Scan for the cell matching the given text and deliver its (x, y) coordinate at center. 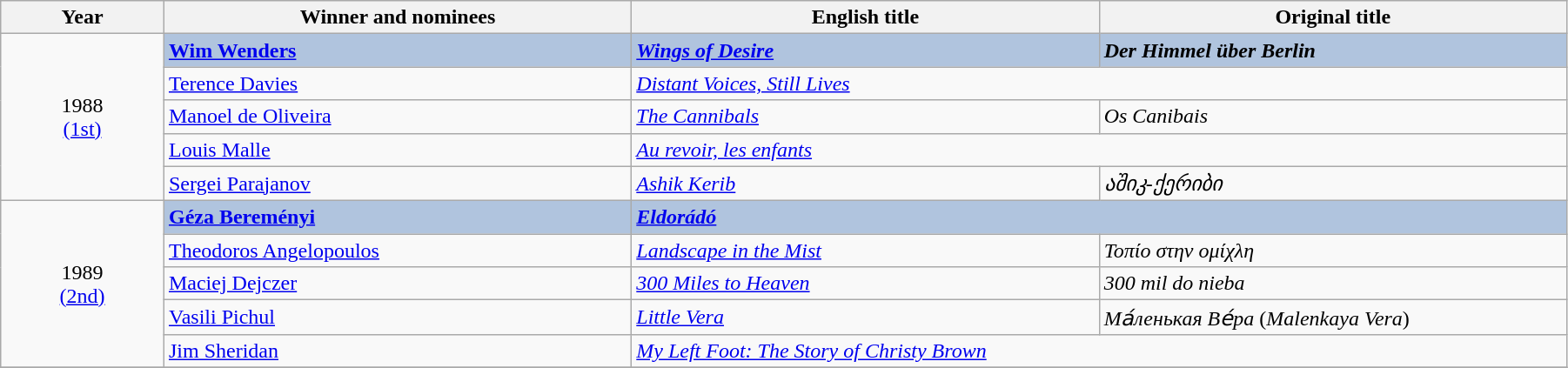
1989(2nd) (83, 284)
Jim Sheridan (397, 351)
Au revoir, les enfants (1100, 150)
Sergei Parajanov (397, 184)
Wings of Desire (865, 50)
Géza Bereményi (397, 217)
Landscape in the Mist (865, 251)
Ма́ленькая Ве́ра (Malenkaya Vera) (1333, 318)
Os Canibais (1333, 117)
Louis Malle (397, 150)
აშიკ-ქერიბი (1333, 184)
Eldorádó (1100, 217)
300 Miles to Heaven (865, 284)
300 mil do nieba (1333, 284)
Distant Voices, Still Lives (1100, 84)
Vasili Pichul (397, 318)
Maciej Dejczer (397, 284)
Ashik Kerib (865, 184)
Manoel de Oliveira (397, 117)
Theodoros Angelopoulos (397, 251)
Τοπίο στην ομίχλη (1333, 251)
Winner and nominees (397, 17)
Terence Davies (397, 84)
Original title (1333, 17)
English title (865, 17)
The Cannibals (865, 117)
Wim Wenders (397, 50)
Der Himmel über Berlin (1333, 50)
Little Vera (865, 318)
My Left Foot: The Story of Christy Brown (1100, 351)
1988(1st) (83, 117)
Year (83, 17)
